Capture the cell that displays the provided text and extract its (X, Y) central coordinate. 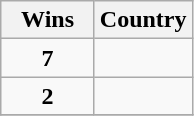
2 (48, 96)
7 (48, 58)
Country (143, 20)
Wins (48, 20)
